Return (X, Y) of the center of cell containing provided text 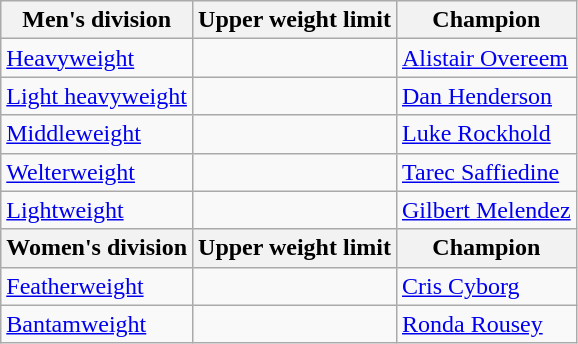
Women's division (97, 248)
Tarec Saffiedine (486, 172)
Cris Cyborg (486, 286)
Light heavyweight (97, 96)
Welterweight (97, 172)
Men's division (97, 20)
Gilbert Melendez (486, 210)
Dan Henderson (486, 96)
Middleweight (97, 134)
Heavyweight (97, 58)
Luke Rockhold (486, 134)
Lightweight (97, 210)
Ronda Rousey (486, 324)
Featherweight (97, 286)
Bantamweight (97, 324)
Alistair Overeem (486, 58)
